Return (x, y) of the center of cell containing provided text 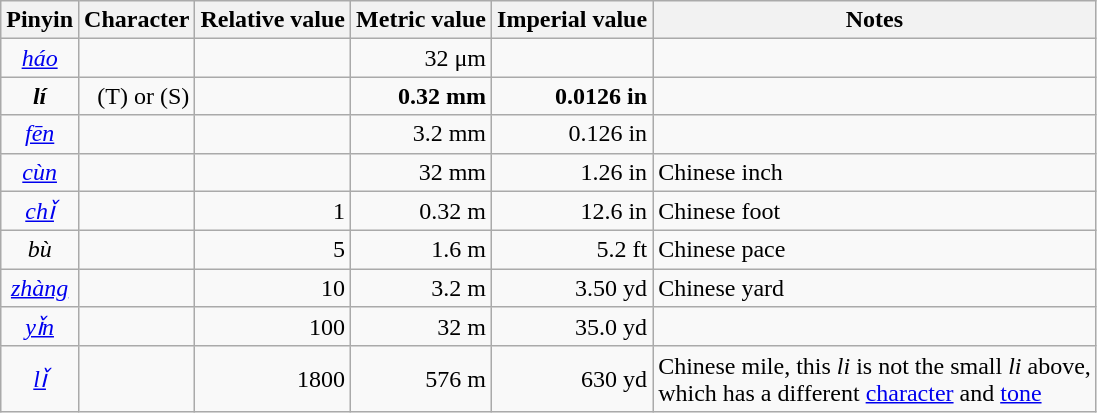
lí (40, 96)
630 yd (572, 378)
Imperial value (572, 20)
Chinese foot (875, 211)
Pinyin (40, 20)
Character (137, 20)
10 (273, 288)
Chinese mile, this li is not the small li above, which has a different character and tone (875, 378)
chǐ (40, 211)
3.50 yd (572, 288)
32 m (422, 327)
5 (273, 250)
100 (273, 327)
5.2 ft (572, 250)
1 (273, 211)
32 mm (422, 172)
lǐ (40, 378)
bù (40, 250)
Chinese pace (875, 250)
yǐn (40, 327)
3.2 m (422, 288)
cùn (40, 172)
(T) or (S) (137, 96)
zhàng (40, 288)
0.126 in (572, 134)
0.32 mm (422, 96)
háo (40, 58)
32 μm (422, 58)
Relative value (273, 20)
0.32 m (422, 211)
0.0126 in (572, 96)
fēn (40, 134)
1800 (273, 378)
35.0 yd (572, 327)
12.6 in (572, 211)
Notes (875, 20)
Chinese inch (875, 172)
3.2 mm (422, 134)
1.6 m (422, 250)
Metric value (422, 20)
576 m (422, 378)
1.26 in (572, 172)
Chinese yard (875, 288)
